Output the [X, Y] coordinate of the center of the cell containing the given text.  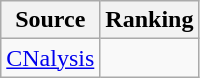
CNalysis [50, 58]
Ranking [150, 20]
Source [50, 20]
